For the text-containing cell, return its midpoint in [X, Y] coordinate format. 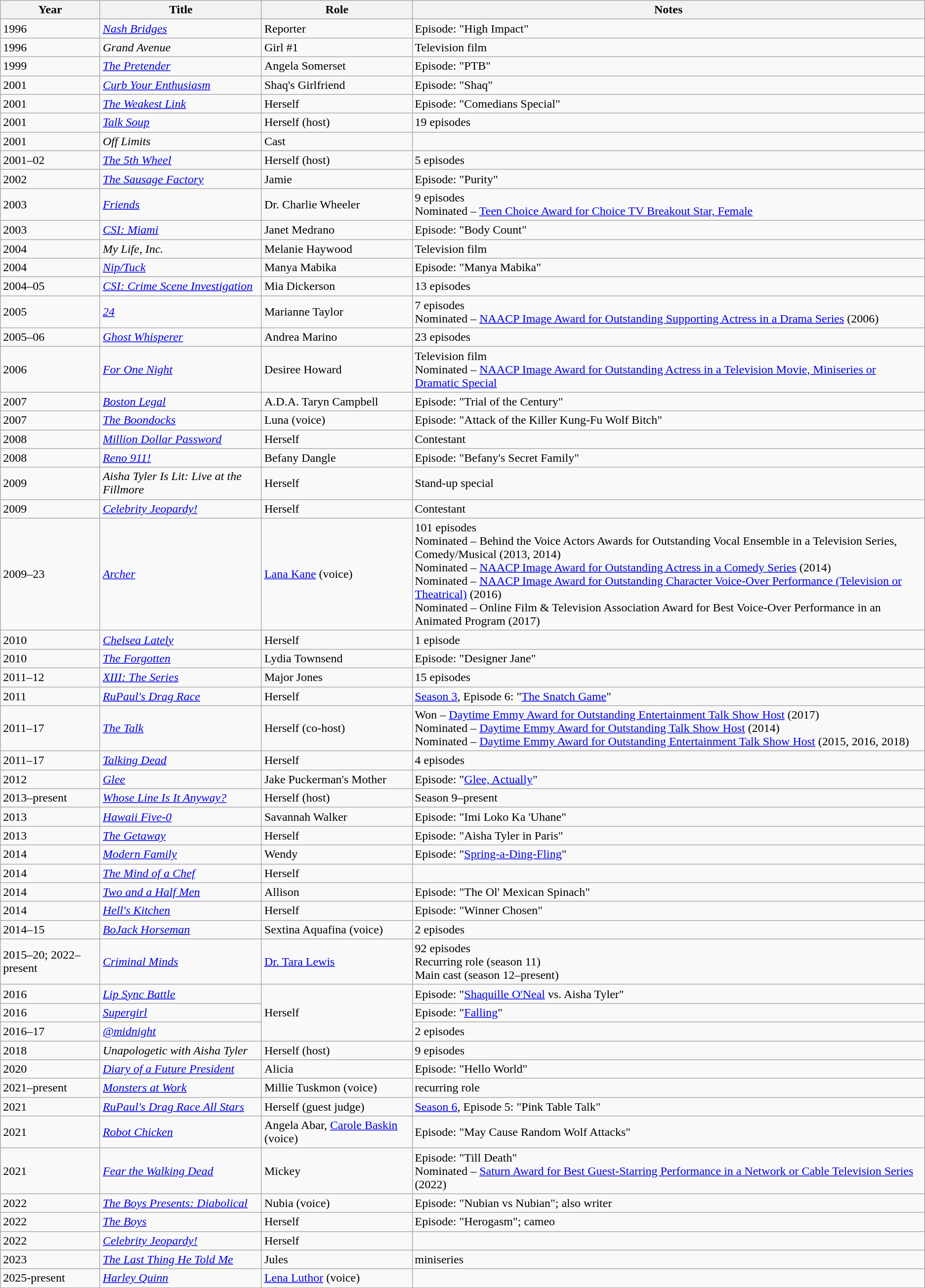
The Forgotten [181, 658]
CSI: Miami [181, 230]
Dr. Tara Lewis [337, 962]
Sextina Aquafina (voice) [337, 929]
Episode: "Imi Loko Ka 'Uhane" [668, 817]
Grand Avenue [181, 47]
The Last Thing He Told Me [181, 1259]
Jules [337, 1259]
miniseries [668, 1259]
My Life, Inc. [181, 248]
Episode: "Aisha Tyler in Paris" [668, 836]
Ghost Whisperer [181, 337]
Nash Bridges [181, 29]
2013–present [50, 798]
Dr. Charlie Wheeler [337, 204]
2011–12 [50, 677]
Episode: "The Ol' Mexican Spinach" [668, 892]
The 5th Wheel [181, 160]
Robot Chicken [181, 1132]
Reno 911! [181, 458]
Off Limits [181, 141]
5 episodes [668, 160]
The Boys Presents: Diabolical [181, 1203]
Glee [181, 779]
2002 [50, 179]
Diary of a Future President [181, 1069]
Desiree Howard [337, 369]
Wendy [337, 854]
Jake Puckerman's Mother [337, 779]
recurring role [668, 1088]
Angela Somerset [337, 66]
Curb Your Enthusiasm [181, 85]
XIII: The Series [181, 677]
2025-present [50, 1278]
Stand-up special [668, 483]
Episode: "Spring-a-Ding-Fling" [668, 854]
Episode: "Shaquille O'Neal vs. Aisha Tyler" [668, 994]
24 [181, 312]
Melanie Haywood [337, 248]
Episode: "Hello World" [668, 1069]
23 episodes [668, 337]
Girl #1 [337, 47]
Hell's Kitchen [181, 911]
Lena Luthor (voice) [337, 1278]
The Mind of a Chef [181, 873]
2018 [50, 1050]
Archer [181, 574]
Lip Sync Battle [181, 994]
Season 6, Episode 5: "Pink Table Talk" [668, 1107]
Episode: "Befany's Secret Family" [668, 458]
Savannah Walker [337, 817]
The Getaway [181, 836]
The Talk [181, 728]
Episode: "Body Count" [668, 230]
2020 [50, 1069]
Two and a Half Men [181, 892]
92 episodesRecurring role (season 11)Main cast (season 12–present) [668, 962]
Lydia Townsend [337, 658]
The Pretender [181, 66]
RuPaul's Drag Race All Stars [181, 1107]
Lana Kane (voice) [337, 574]
Episode: "Falling" [668, 1012]
Episode: "Winner Chosen" [668, 911]
9 episodesNominated – Teen Choice Award for Choice TV Breakout Star, Female [668, 204]
Episode: "Till Death"Nominated – Saturn Award for Best Guest-Starring Performance in a Network or Cable Television Series (2022) [668, 1171]
13 episodes [668, 286]
2011 [50, 696]
2005–06 [50, 337]
Mia Dickerson [337, 286]
4 episodes [668, 761]
Year [50, 10]
Aisha Tyler Is Lit: Live at the Fillmore [181, 483]
Episode: "May Cause Random Wolf Attacks" [668, 1132]
Title [181, 10]
Supergirl [181, 1012]
2023 [50, 1259]
Episode: "Nubian vs Nubian"; also writer [668, 1203]
@midnight [181, 1031]
RuPaul's Drag Race [181, 696]
Talk Soup [181, 122]
2015–20; 2022–present [50, 962]
15 episodes [668, 677]
A.D.A. Taryn Campbell [337, 402]
Herself (guest judge) [337, 1107]
Episode: "Comedians Special" [668, 104]
Nip/Tuck [181, 268]
Season 3, Episode 6: "The Snatch Game" [668, 696]
Episode: "Glee, Actually" [668, 779]
Luna (voice) [337, 420]
Episode: "PTB" [668, 66]
2009–23 [50, 574]
2005 [50, 312]
BoJack Horseman [181, 929]
Episode: "Trial of the Century" [668, 402]
Television filmNominated – NAACP Image Award for Outstanding Actress in a Television Movie, Miniseries or Dramatic Special [668, 369]
The Boys [181, 1222]
Reporter [337, 29]
Marianne Taylor [337, 312]
Notes [668, 10]
Major Jones [337, 677]
Episode: "Purity" [668, 179]
Manya Mabika [337, 268]
Role [337, 10]
2006 [50, 369]
9 episodes [668, 1050]
7 episodesNominated – NAACP Image Award for Outstanding Supporting Actress in a Drama Series (2006) [668, 312]
2016–17 [50, 1031]
Janet Medrano [337, 230]
Shaq's Girlfriend [337, 85]
Episode: "Shaq" [668, 85]
Cast [337, 141]
Befany Dangle [337, 458]
Mickey [337, 1171]
Modern Family [181, 854]
19 episodes [668, 122]
Talking Dead [181, 761]
Episode: "Herogasm"; cameo [668, 1222]
CSI: Crime Scene Investigation [181, 286]
2014–15 [50, 929]
2001–02 [50, 160]
Criminal Minds [181, 962]
Season 9–present [668, 798]
Allison [337, 892]
The Weakest Link [181, 104]
Episode: "High Impact" [668, 29]
For One Night [181, 369]
Monsters at Work [181, 1088]
Episode: "Attack of the Killer Kung-Fu Wolf Bitch" [668, 420]
Millie Tuskmon (voice) [337, 1088]
Alicia [337, 1069]
Whose Line Is It Anyway? [181, 798]
Harley Quinn [181, 1278]
2004–05 [50, 286]
Boston Legal [181, 402]
Friends [181, 204]
Chelsea Lately [181, 640]
2021–present [50, 1088]
Hawaii Five-0 [181, 817]
Fear the Walking Dead [181, 1171]
Jamie [337, 179]
Herself (co-host) [337, 728]
Angela Abar, Carole Baskin (voice) [337, 1132]
1999 [50, 66]
2012 [50, 779]
The Sausage Factory [181, 179]
Andrea Marino [337, 337]
The Boondocks [181, 420]
Million Dollar Password [181, 439]
Unapologetic with Aisha Tyler [181, 1050]
1 episode [668, 640]
Episode: "Designer Jane" [668, 658]
Nubia (voice) [337, 1203]
Episode: "Manya Mabika" [668, 268]
